From the cell containing the given text, extract its center point as (x, y) coordinate. 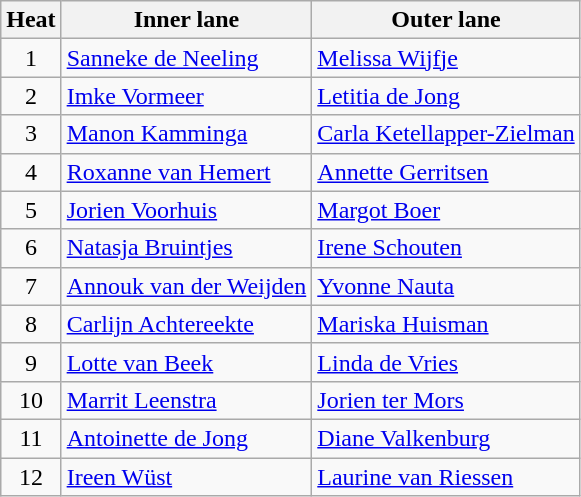
Lotte van Beek (186, 362)
Carlijn Achtereekte (186, 324)
Letitia de Jong (446, 96)
5 (31, 210)
Yvonne Nauta (446, 286)
11 (31, 438)
Jorien Voorhuis (186, 210)
Natasja Bruintjes (186, 248)
Ireen Wüst (186, 477)
7 (31, 286)
6 (31, 248)
Sanneke de Neeling (186, 58)
9 (31, 362)
4 (31, 172)
Annette Gerritsen (446, 172)
Inner lane (186, 20)
Heat (31, 20)
Diane Valkenburg (446, 438)
Melissa Wijfje (446, 58)
Linda de Vries (446, 362)
Manon Kamminga (186, 134)
2 (31, 96)
Margot Boer (446, 210)
Antoinette de Jong (186, 438)
Outer lane (446, 20)
8 (31, 324)
10 (31, 400)
Annouk van der Weijden (186, 286)
Jorien ter Mors (446, 400)
Imke Vormeer (186, 96)
3 (31, 134)
Mariska Huisman (446, 324)
Carla Ketellapper-Zielman (446, 134)
Roxanne van Hemert (186, 172)
Laurine van Riessen (446, 477)
Marrit Leenstra (186, 400)
12 (31, 477)
Irene Schouten (446, 248)
1 (31, 58)
